Find where the given text appears and provide that cell's center as [x, y] coordinate. 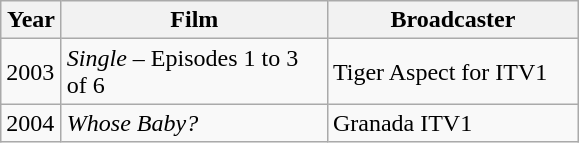
Whose Baby? [194, 123]
Film [194, 20]
Granada ITV1 [452, 123]
Single – Episodes 1 to 3 of 6 [194, 72]
2003 [32, 72]
Tiger Aspect for ITV1 [452, 72]
Year [32, 20]
Broadcaster [452, 20]
2004 [32, 123]
